Detect which cell encompasses the target text, then output its [X, Y] center coordinate. 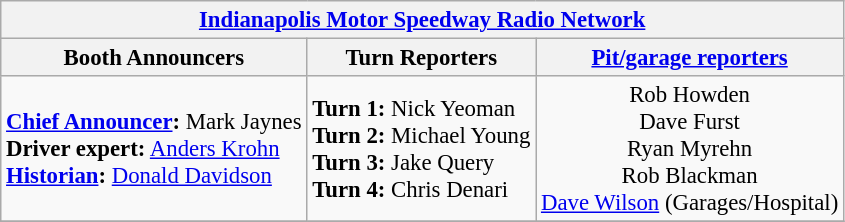
Rob HowdenDave FurstRyan MyrehnRob BlackmanDave Wilson (Garages/Hospital) [690, 149]
Pit/garage reporters [690, 58]
Indianapolis Motor Speedway Radio Network [422, 20]
Chief Announcer: Mark JaynesDriver expert: Anders KrohnHistorian: Donald Davidson [154, 149]
Turn 1: Nick YeomanTurn 2: Michael YoungTurn 3: Jake QueryTurn 4: Chris Denari [422, 149]
Turn Reporters [422, 58]
Booth Announcers [154, 58]
